Scan for the cell matching the given text and deliver its (X, Y) coordinate at center. 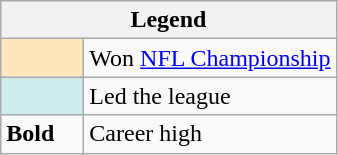
Career high (210, 134)
Won NFL Championship (210, 58)
Bold (42, 134)
Legend (168, 20)
Led the league (210, 96)
